Capture the cell that displays the provided text and extract its (x, y) central coordinate. 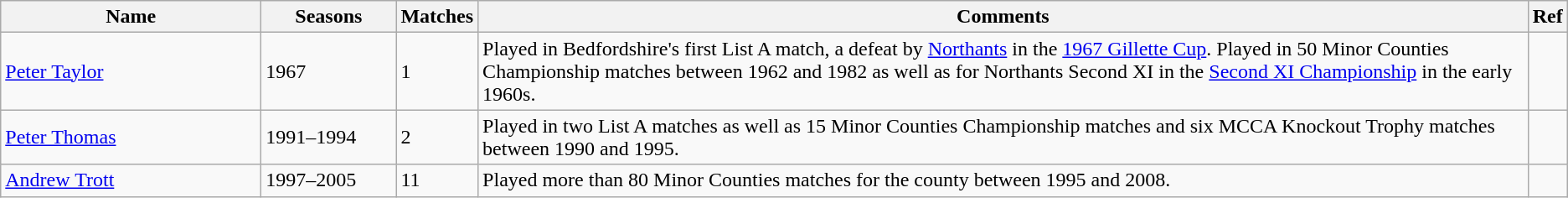
Played in two List A matches as well as 15 Minor Counties Championship matches and six MCCA Knockout Trophy matches between 1990 and 1995. (1003, 138)
Seasons (328, 17)
1997–2005 (328, 180)
Ref (1548, 17)
1991–1994 (328, 138)
Played more than 80 Minor Counties matches for the county between 1995 and 2008. (1003, 180)
Andrew Trott (131, 180)
Peter Thomas (131, 138)
Matches (437, 17)
1 (437, 71)
Peter Taylor (131, 71)
1967 (328, 71)
Comments (1003, 17)
2 (437, 138)
11 (437, 180)
Name (131, 17)
